Capture the cell that displays the provided text and extract its [X, Y] central coordinate. 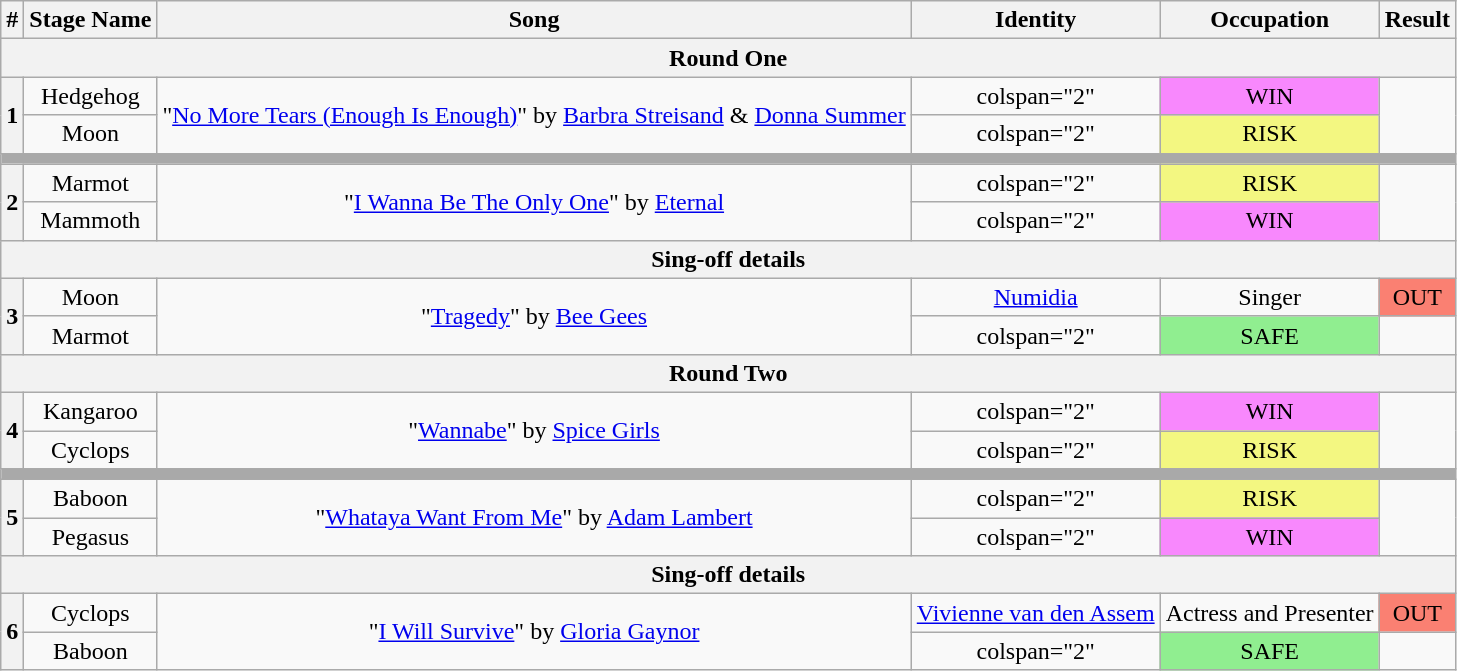
3 [12, 316]
2 [12, 202]
Identity [1036, 20]
# [12, 20]
Round One [728, 58]
5 [12, 518]
"Tragedy" by Bee Gees [534, 316]
"No More Tears (Enough Is Enough)" by Barbra Streisand & Donna Summer [534, 115]
Song [534, 20]
Actress and Presenter [1270, 613]
1 [12, 115]
6 [12, 632]
Kangaroo [90, 411]
"Wannabe" by Spice Girls [534, 430]
"Whataya Want From Me" by Adam Lambert [534, 518]
"I Will Survive" by Gloria Gaynor [534, 632]
Hedgehog [90, 96]
Mammoth [90, 221]
Occupation [1270, 20]
4 [12, 430]
Stage Name [90, 20]
Pegasus [90, 537]
Result [1417, 20]
Vivienne van den Assem [1036, 613]
Singer [1270, 297]
Numidia [1036, 297]
"I Wanna Be The Only One" by Eternal [534, 202]
Round Two [728, 373]
